Pinpoint the cell where the given text exists, returning its (x, y) midpoint coordinate. 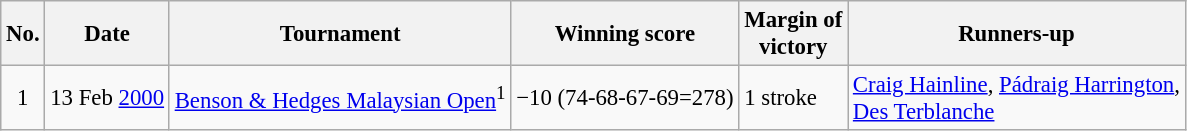
1 (23, 98)
1 stroke (794, 98)
Winning score (625, 34)
Benson & Hedges Malaysian Open1 (340, 98)
Runners-up (1017, 34)
−10 (74-68-67-69=278) (625, 98)
Date (107, 34)
Margin ofvictory (794, 34)
No. (23, 34)
Tournament (340, 34)
Craig Hainline, Pádraig Harrington, Des Terblanche (1017, 98)
13 Feb 2000 (107, 98)
